Search for the cell housing the specified text and yield its (x, y) center coordinate. 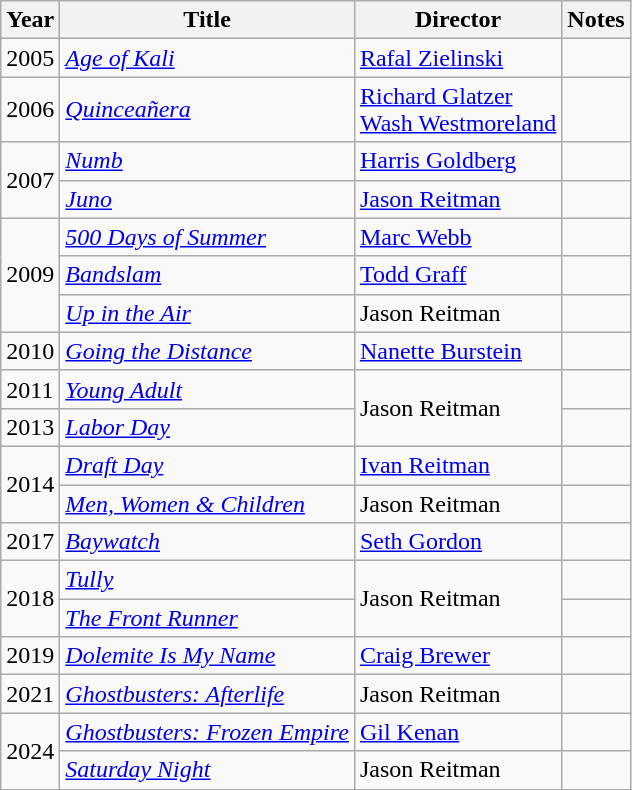
Notes (596, 20)
2017 (30, 542)
2021 (30, 694)
2013 (30, 427)
Men, Women & Children (208, 503)
2011 (30, 389)
Gil Kenan (458, 732)
Numb (208, 161)
Ghostbusters: Afterlife (208, 694)
2024 (30, 751)
Craig Brewer (458, 656)
Ivan Reitman (458, 465)
Ghostbusters: Frozen Empire (208, 732)
The Front Runner (208, 618)
Age of Kali (208, 58)
2019 (30, 656)
Quinceañera (208, 110)
Dolemite Is My Name (208, 656)
Director (458, 20)
Rafal Zielinski (458, 58)
500 Days of Summer (208, 237)
2007 (30, 180)
Harris Goldberg (458, 161)
Seth Gordon (458, 542)
Year (30, 20)
Labor Day (208, 427)
2018 (30, 599)
Title (208, 20)
2006 (30, 110)
Richard GlatzerWash Westmoreland (458, 110)
Tully (208, 580)
Bandslam (208, 275)
Draft Day (208, 465)
2014 (30, 484)
2010 (30, 351)
Marc Webb (458, 237)
Juno (208, 199)
2009 (30, 275)
Going the Distance (208, 351)
2005 (30, 58)
Nanette Burstein (458, 351)
Todd Graff (458, 275)
Saturday Night (208, 770)
Baywatch (208, 542)
Up in the Air (208, 313)
Young Adult (208, 389)
